Locate the cell with the specified text and output its [X, Y] center coordinate. 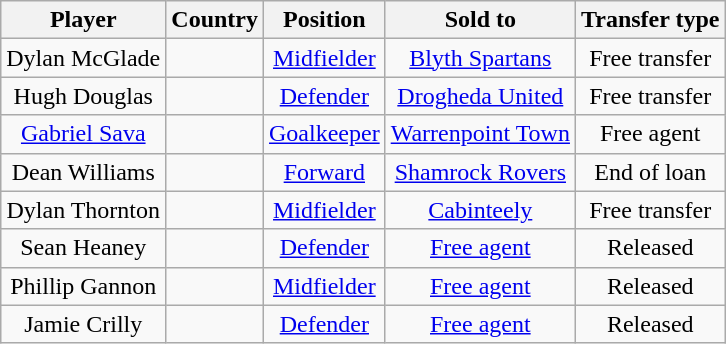
Jamie Crilly [84, 324]
Position [325, 20]
Cabinteely [480, 210]
Phillip Gannon [84, 286]
Drogheda United [480, 96]
Dean Williams [84, 172]
Warrenpoint Town [480, 134]
Sold to [480, 20]
Dylan McGlade [84, 58]
Forward [325, 172]
Transfer type [650, 20]
End of loan [650, 172]
Blyth Spartans [480, 58]
Goalkeeper [325, 134]
Dylan Thornton [84, 210]
Player [84, 20]
Country [215, 20]
Sean Heaney [84, 248]
Gabriel Sava [84, 134]
Shamrock Rovers [480, 172]
Hugh Douglas [84, 96]
